Determine the [X, Y] coordinate at the center of the cell enclosing the given text.  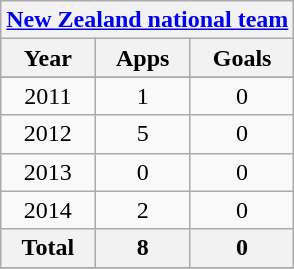
2 [142, 210]
Year [48, 58]
2013 [48, 172]
8 [142, 248]
Goals [242, 58]
Apps [142, 58]
2011 [48, 96]
1 [142, 96]
New Zealand national team [148, 20]
2012 [48, 134]
Total [48, 248]
5 [142, 134]
2014 [48, 210]
